Search for the cell housing the specified text and yield its (x, y) center coordinate. 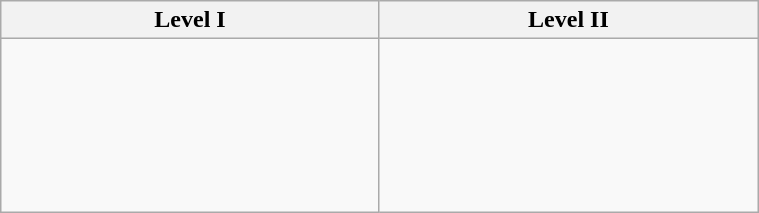
Level II (568, 20)
Level I (190, 20)
